For the text-containing cell, return its midpoint in [X, Y] coordinate format. 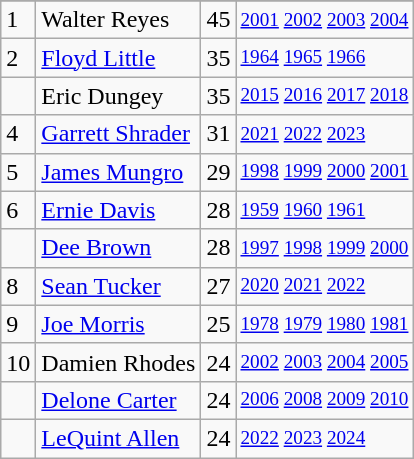
25 [218, 324]
1964 1965 1966 [324, 58]
LeQuint Allen [118, 438]
45 [218, 20]
Sean Tucker [118, 286]
27 [218, 286]
Ernie Davis [118, 210]
Damien Rhodes [118, 362]
1997 1998 1999 2000 [324, 248]
Dee Brown [118, 248]
1959 1960 1961 [324, 210]
1 [18, 20]
Delone Carter [118, 400]
2002 2003 2004 2005 [324, 362]
Joe Morris [118, 324]
6 [18, 210]
2020 2021 2022 [324, 286]
1978 1979 1980 1981 [324, 324]
2022 2023 2024 [324, 438]
2021 2022 2023 [324, 134]
8 [18, 286]
2006 2008 2009 2010 [324, 400]
10 [18, 362]
31 [218, 134]
Floyd Little [118, 58]
29 [218, 172]
Garrett Shrader [118, 134]
James Mungro [118, 172]
2015 2016 2017 2018 [324, 96]
2001 2002 2003 2004 [324, 20]
5 [18, 172]
4 [18, 134]
2 [18, 58]
9 [18, 324]
1998 1999 2000 2001 [324, 172]
Eric Dungey [118, 96]
Walter Reyes [118, 20]
